Output the (X, Y) coordinate of the center of the cell containing the given text.  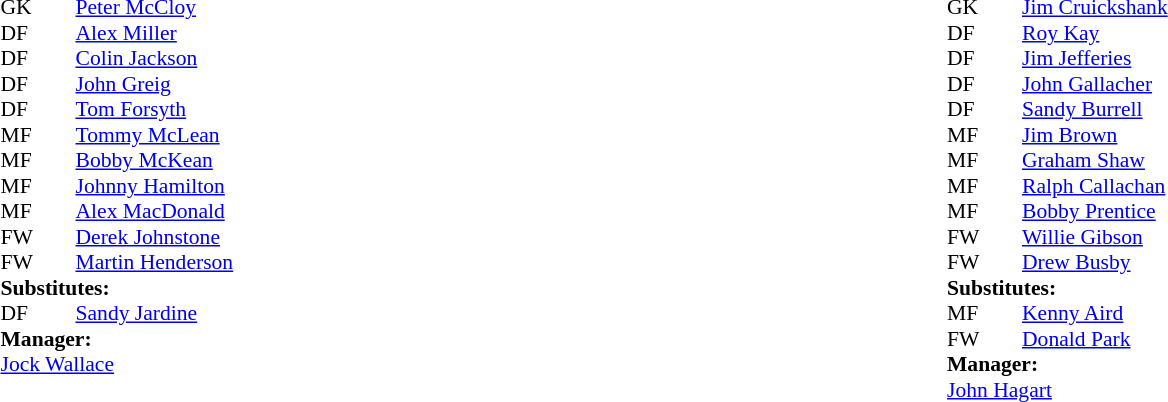
Jim Jefferies (1095, 59)
Bobby Prentice (1095, 211)
Tom Forsyth (155, 109)
Graham Shaw (1095, 161)
Kenny Aird (1095, 313)
Colin Jackson (155, 59)
Drew Busby (1095, 263)
Tommy McLean (155, 135)
Sandy Burrell (1095, 109)
Ralph Callachan (1095, 186)
Jock Wallace (116, 365)
Alex Miller (155, 33)
John Gallacher (1095, 84)
Sandy Jardine (155, 313)
Johnny Hamilton (155, 186)
Bobby McKean (155, 161)
Martin Henderson (155, 263)
Roy Kay (1095, 33)
John Greig (155, 84)
Willie Gibson (1095, 237)
Alex MacDonald (155, 211)
Derek Johnstone (155, 237)
Jim Brown (1095, 135)
Donald Park (1095, 339)
